Find where the given text appears and provide that cell's center as (X, Y) coordinate. 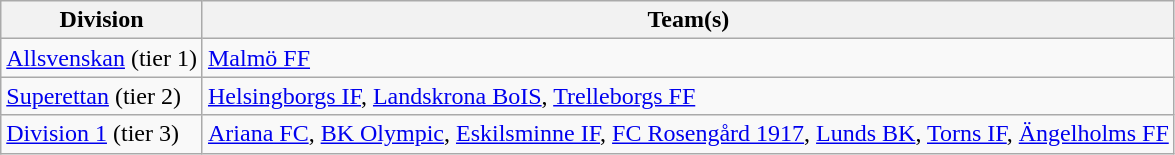
Team(s) (688, 20)
Superettan (tier 2) (102, 96)
Helsingborgs IF, Landskrona BoIS, Trelleborgs FF (688, 96)
Allsvenskan (tier 1) (102, 58)
Malmö FF (688, 58)
Ariana FC, BK Olympic, Eskilsminne IF, FC Rosengård 1917, Lunds BK, Torns IF, Ängelholms FF (688, 134)
Division 1 (tier 3) (102, 134)
Division (102, 20)
